Determine the (X, Y) coordinate at the center of the cell enclosing the given text.  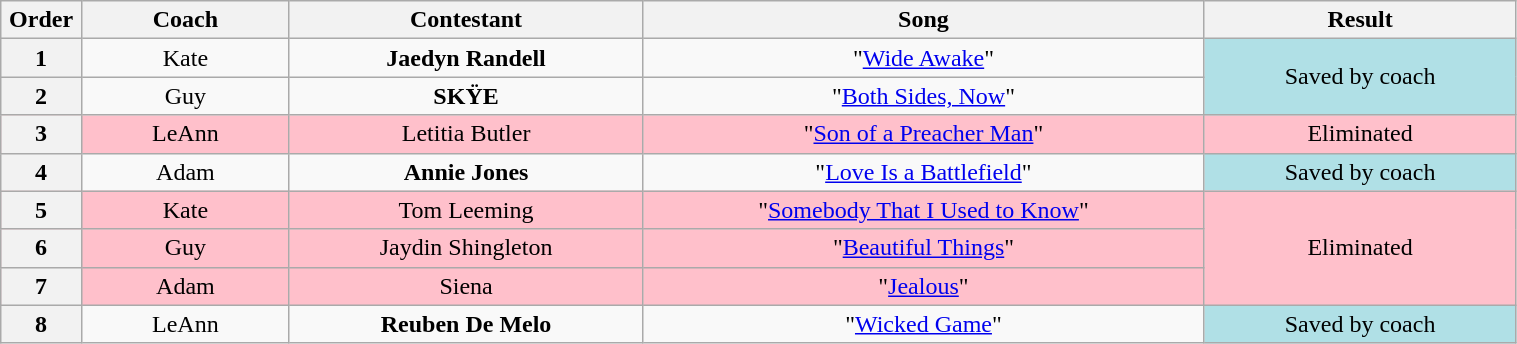
Letitia Butler (466, 134)
"Both Sides, Now" (924, 96)
Siena (466, 286)
"Wicked Game" (924, 324)
Contestant (466, 20)
Result (1360, 20)
5 (42, 210)
Coach (185, 20)
Annie Jones (466, 172)
SKŸE (466, 96)
"Beautiful Things" (924, 248)
3 (42, 134)
"Somebody That I Used to Know" (924, 210)
Jaydin Shingleton (466, 248)
"Jealous" (924, 286)
Reuben De Melo (466, 324)
"Wide Awake" (924, 58)
6 (42, 248)
Tom Leeming (466, 210)
Jaedyn Randell (466, 58)
4 (42, 172)
"Love Is a Battlefield" (924, 172)
Order (42, 20)
8 (42, 324)
"Son of a Preacher Man" (924, 134)
2 (42, 96)
Song (924, 20)
7 (42, 286)
1 (42, 58)
